Locate the cell with the specified text and output its (x, y) center coordinate. 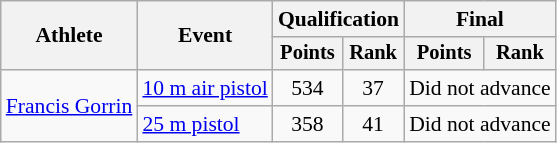
41 (373, 124)
534 (308, 88)
Athlete (70, 36)
37 (373, 88)
Event (204, 36)
Francis Gorrin (70, 106)
Final (480, 19)
358 (308, 124)
Qualification (338, 19)
25 m pistol (204, 124)
10 m air pistol (204, 88)
